Return [x, y] of the center of cell containing provided text 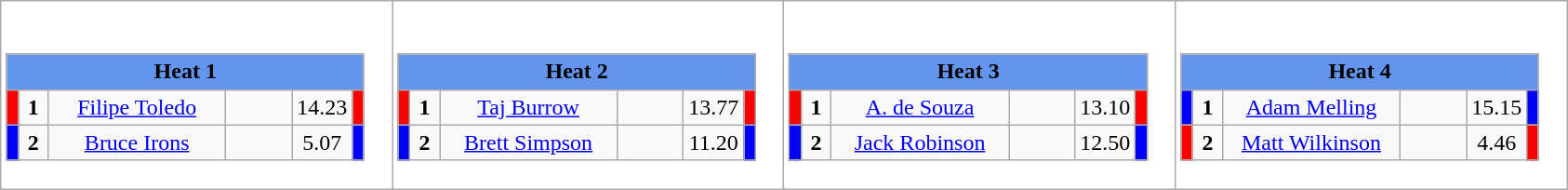
5.07 [322, 142]
15.15 [1497, 107]
Taj Burrow [528, 107]
Jack Robinson [921, 142]
12.50 [1105, 142]
13.77 [714, 107]
Heat 1 [185, 72]
Heat 1 1 Filipe Toledo 14.23 2 Bruce Irons 5.07 [197, 95]
Filipe Toledo [138, 107]
Matt Wilkinson [1311, 142]
Heat 4 [1360, 72]
Brett Simpson [528, 142]
Heat 4 1 Adam Melling 15.15 2 Matt Wilkinson 4.46 [1371, 95]
11.20 [714, 142]
4.46 [1497, 142]
Heat 2 1 Taj Burrow 13.77 2 Brett Simpson 11.20 [588, 95]
13.10 [1105, 107]
14.23 [322, 107]
A. de Souza [921, 107]
Bruce Irons [138, 142]
Heat 3 1 A. de Souza 13.10 2 Jack Robinson 12.50 [980, 95]
Heat 3 [968, 72]
Adam Melling [1311, 107]
Heat 2 [577, 72]
